Pinpoint the cell where the given text exists, returning its [X, Y] midpoint coordinate. 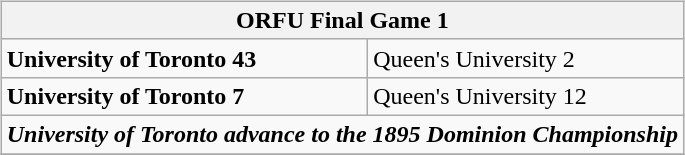
University of Toronto advance to the 1895 Dominion Championship [342, 134]
University of Toronto 7 [184, 96]
ORFU Final Game 1 [342, 20]
Queen's University 12 [526, 96]
University of Toronto 43 [184, 58]
Queen's University 2 [526, 58]
